Detect which cell encompasses the target text, then output its (X, Y) center coordinate. 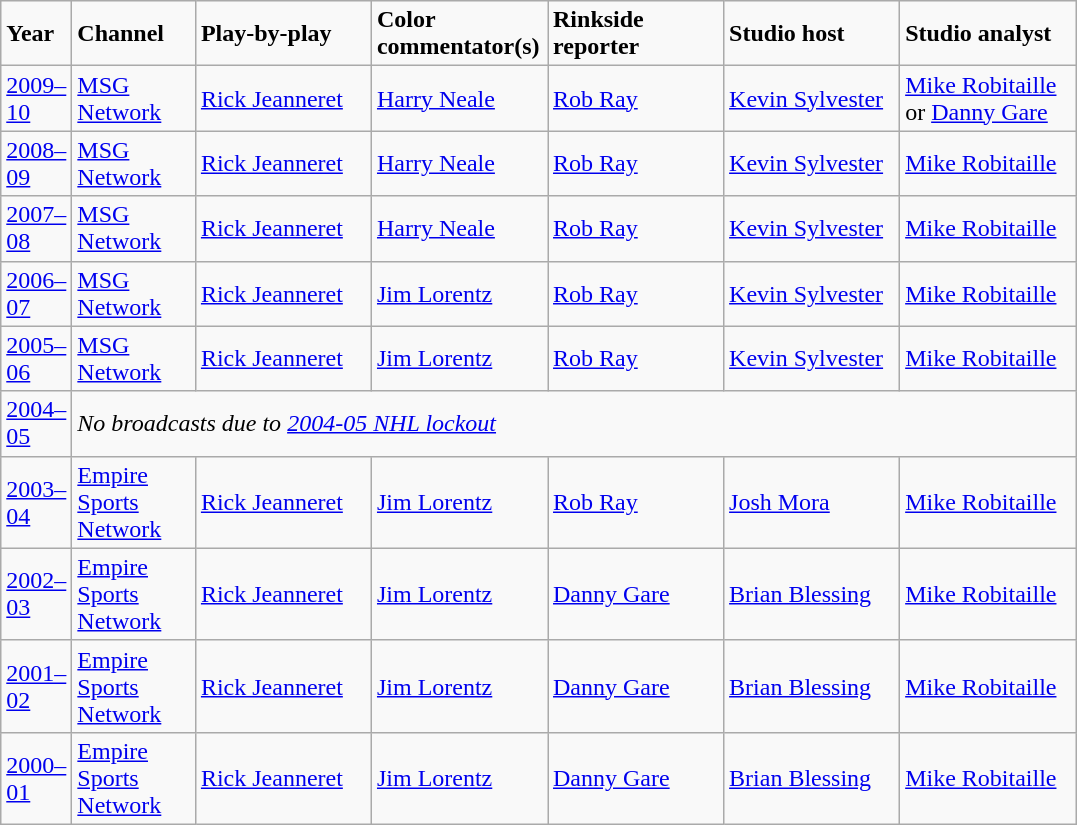
2003–04 (36, 502)
2009–10 (36, 98)
2006–07 (36, 294)
Studio host (812, 34)
Rinkside reporter (636, 34)
2002–03 (36, 594)
2007–08 (36, 228)
Studio analyst (988, 34)
Year (36, 34)
Play-by-play (283, 34)
No broadcasts due to 2004-05 NHL lockout (574, 424)
Josh Mora (812, 502)
Color commentator(s) (459, 34)
2000–01 (36, 778)
Mike Robitaille or Danny Gare (988, 98)
2001–02 (36, 686)
2004–05 (36, 424)
Channel (134, 34)
2005–06 (36, 358)
2008–09 (36, 164)
